Output the (X, Y) coordinate of the center of the cell containing the given text.  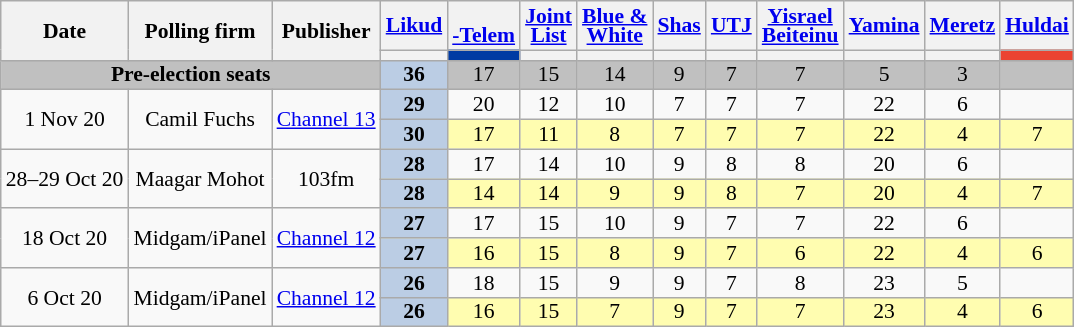
Pre-election seats (191, 75)
Shas (678, 26)
36 (414, 75)
UTJ (732, 26)
1 Nov 20 (65, 120)
Publisher (326, 30)
Date (65, 30)
YisraelBeiteinu (800, 26)
18 Oct 20 (65, 238)
Huldai (1037, 26)
Polling firm (200, 30)
JointList (548, 26)
Meretz (963, 26)
11 (548, 135)
30 (414, 135)
-Telem (484, 26)
103fm (326, 178)
Yamina (884, 26)
29 (414, 105)
6 Oct 20 (65, 298)
12 (548, 105)
3 (963, 75)
Camil Fuchs (200, 120)
28–29 Oct 20 (65, 178)
18 (484, 283)
Channel 13 (326, 120)
Likud (414, 26)
Maagar Mohot (200, 178)
Blue &White (614, 26)
